For the text-containing cell, return its midpoint in [x, y] coordinate format. 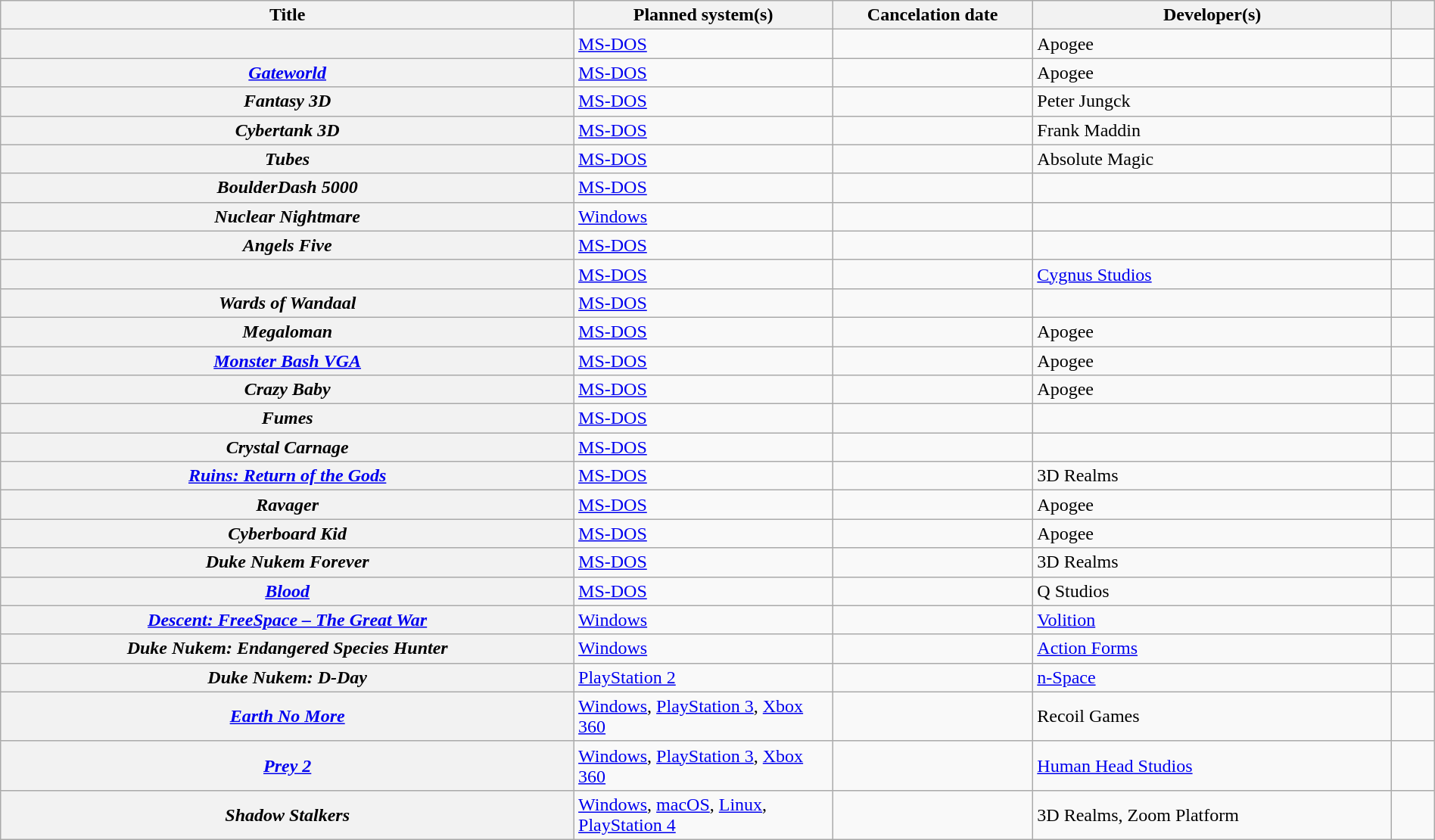
n-Space [1212, 677]
Planned system(s) [704, 15]
Fumes [288, 418]
Developer(s) [1212, 15]
Angels Five [288, 245]
Wards of Wandaal [288, 303]
Duke Nukem: D-Day [288, 677]
Cancelation date [932, 15]
Gateworld [288, 73]
Q Studios [1212, 591]
Crystal Carnage [288, 447]
Action Forms [1212, 649]
3D Realms, Zoom Platform [1212, 814]
Recoil Games [1212, 716]
Megaloman [288, 331]
Volition [1212, 620]
Fantasy 3D [288, 101]
Frank Maddin [1212, 130]
PlayStation 2 [704, 677]
Cygnus Studios [1212, 274]
Peter Jungck [1212, 101]
Ruins: Return of the Gods [288, 476]
Human Head Studios [1212, 766]
Crazy Baby [288, 390]
Tubes [288, 159]
Nuclear Nightmare [288, 216]
Duke Nukem Forever [288, 562]
Descent: FreeSpace – The Great War [288, 620]
Monster Bash VGA [288, 361]
Cyberboard Kid [288, 534]
Absolute Magic [1212, 159]
Blood [288, 591]
Shadow Stalkers [288, 814]
Earth No More [288, 716]
Cybertank 3D [288, 130]
Duke Nukem: Endangered Species Hunter [288, 649]
BoulderDash 5000 [288, 188]
Prey 2 [288, 766]
Ravager [288, 505]
Title [288, 15]
Windows, macOS, Linux, PlayStation 4 [704, 814]
